Return the [x, y] coordinate for the center point of the cell that contains the specified text.  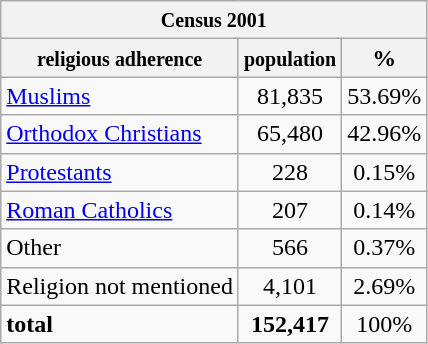
207 [290, 210]
53.69% [384, 96]
228 [290, 172]
2.69% [384, 286]
total [120, 324]
% [384, 58]
81,835 [290, 96]
population [290, 58]
152,417 [290, 324]
0.37% [384, 248]
Roman Catholics [120, 210]
65,480 [290, 134]
4,101 [290, 286]
religious adherence [120, 58]
0.15% [384, 172]
Protestants [120, 172]
0.14% [384, 210]
Religion not mentioned [120, 286]
Muslims [120, 96]
566 [290, 248]
Census 2001 [214, 20]
100% [384, 324]
Orthodox Christians [120, 134]
Other [120, 248]
42.96% [384, 134]
